Determine the [X, Y] coordinate at the center of the cell enclosing the given text.  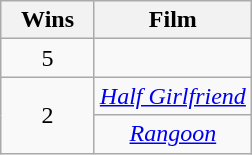
Film [172, 20]
Rangoon [172, 134]
Wins [48, 20]
2 [48, 115]
5 [48, 58]
Half Girlfriend [172, 96]
